Extract the [x, y] coordinate from the center of the cell holding the provided text.  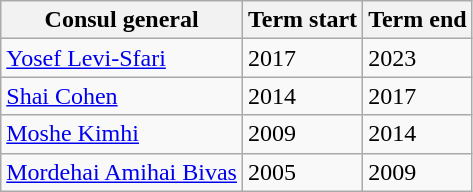
Term start [302, 20]
Moshe Kimhi [122, 134]
Term end [418, 20]
2005 [302, 172]
2023 [418, 58]
Shai Cohen [122, 96]
Consul general [122, 20]
Mordehai Amihai Bivas [122, 172]
Yosef Levi-Sfari [122, 58]
